Determine the [X, Y] coordinate at the center of the cell enclosing the given text.  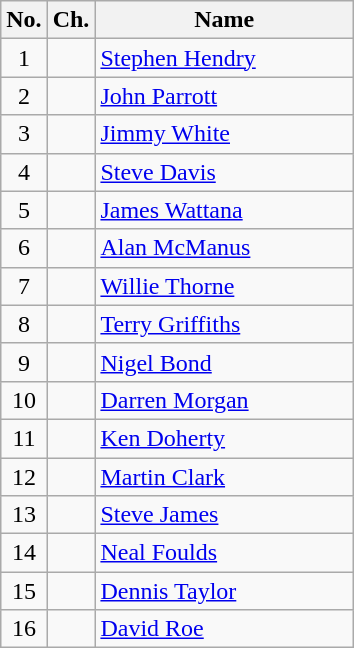
6 [24, 248]
Ch. [71, 20]
Stephen Hendry [224, 58]
Alan McManus [224, 248]
4 [24, 172]
5 [24, 210]
Terry Griffiths [224, 324]
14 [24, 553]
7 [24, 286]
8 [24, 324]
Name [224, 20]
13 [24, 515]
Martin Clark [224, 477]
2 [24, 96]
Ken Doherty [224, 438]
Neal Foulds [224, 553]
Nigel Bond [224, 362]
James Wattana [224, 210]
10 [24, 400]
Steve Davis [224, 172]
12 [24, 477]
Steve James [224, 515]
15 [24, 591]
David Roe [224, 629]
1 [24, 58]
3 [24, 134]
Darren Morgan [224, 400]
11 [24, 438]
9 [24, 362]
No. [24, 20]
Willie Thorne [224, 286]
John Parrott [224, 96]
16 [24, 629]
Jimmy White [224, 134]
Dennis Taylor [224, 591]
